Scan for the cell matching the given text and deliver its [x, y] coordinate at center. 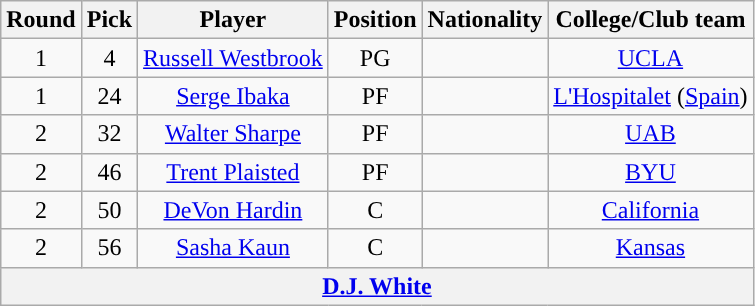
Walter Sharpe [234, 134]
College/Club team [650, 20]
46 [109, 172]
D.J. White [377, 286]
Sasha Kaun [234, 248]
Nationality [485, 20]
UCLA [650, 58]
4 [109, 58]
24 [109, 96]
UAB [650, 134]
Round [41, 20]
PG [375, 58]
56 [109, 248]
Trent Plaisted [234, 172]
32 [109, 134]
BYU [650, 172]
Pick [109, 20]
Serge Ibaka [234, 96]
Russell Westbrook [234, 58]
Kansas [650, 248]
DeVon Hardin [234, 210]
50 [109, 210]
L'Hospitalet (Spain) [650, 96]
Player [234, 20]
Position [375, 20]
California [650, 210]
